Provide the [x, y] coordinate of the cell's center where the given text is located.  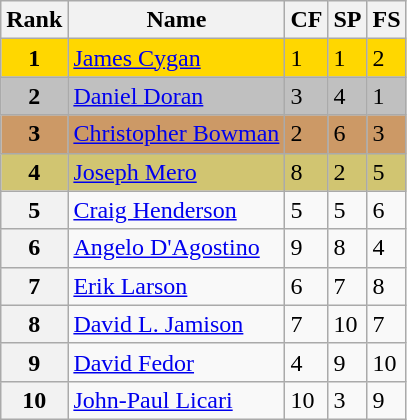
Angelo D'Agostino [176, 248]
David L. Jamison [176, 324]
Joseph Mero [176, 172]
Rank [34, 20]
James Cygan [176, 58]
Craig Henderson [176, 210]
David Fedor [176, 362]
Daniel Doran [176, 96]
Name [176, 20]
CF [306, 20]
John-Paul Licari [176, 400]
FS [386, 20]
Christopher Bowman [176, 134]
Erik Larson [176, 286]
SP [348, 20]
